Detect which cell encompasses the target text, then output its (x, y) center coordinate. 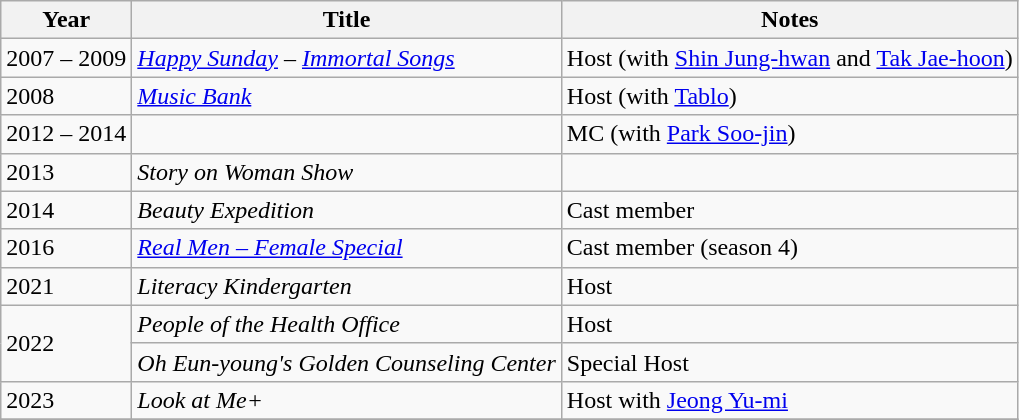
People of the Health Office (346, 324)
Oh Eun-young's Golden Counseling Center (346, 362)
Title (346, 20)
2022 (66, 343)
Year (66, 20)
Cast member (790, 210)
MC (with Park Soo-jin) (790, 134)
2023 (66, 400)
2007 – 2009 (66, 58)
Host (with Tablo) (790, 96)
Special Host (790, 362)
Host with Jeong Yu-mi (790, 400)
Story on Woman Show (346, 172)
Beauty Expedition (346, 210)
2008 (66, 96)
Look at Me+ (346, 400)
2014 (66, 210)
2013 (66, 172)
2021 (66, 286)
Happy Sunday – Immortal Songs (346, 58)
Cast member (season 4) (790, 248)
Literacy Kindergarten (346, 286)
Music Bank (346, 96)
Host (with Shin Jung-hwan and Tak Jae-hoon) (790, 58)
Notes (790, 20)
2016 (66, 248)
Real Men – Female Special (346, 248)
2012 – 2014 (66, 134)
